From the cell containing the given text, extract its center point as [x, y] coordinate. 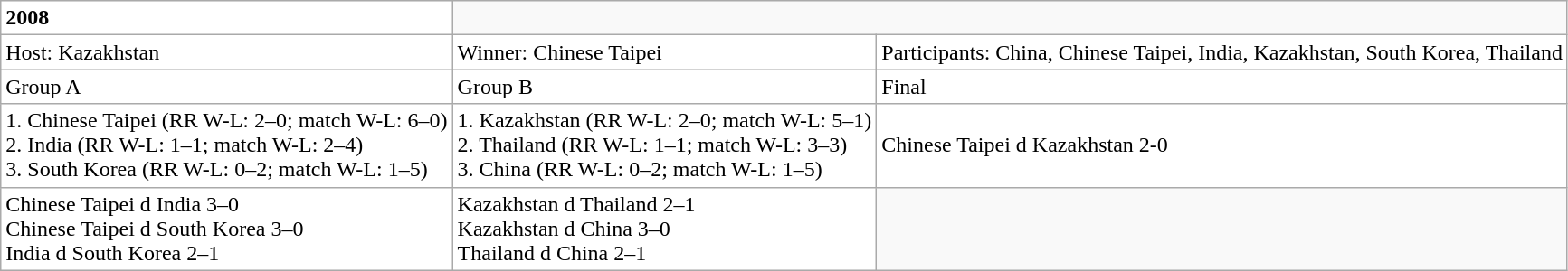
2008 [226, 18]
Chinese Taipei d India 3–0Chinese Taipei d South Korea 3–0India d South Korea 2–1 [226, 229]
Group A [226, 87]
Winner: Chinese Taipei [664, 52]
1. Kazakhstan (RR W-L: 2–0; match W-L: 5–1)2. Thailand (RR W-L: 1–1; match W-L: 3–3)3. China (RR W-L: 0–2; match W-L: 1–5) [664, 145]
Chinese Taipei d Kazakhstan 2-0 [1222, 145]
Final [1222, 87]
Kazakhstan d Thailand 2–1Kazakhstan d China 3–0Thailand d China 2–1 [664, 229]
Participants: China, Chinese Taipei, India, Kazakhstan, South Korea, Thailand [1222, 52]
1. Chinese Taipei (RR W-L: 2–0; match W-L: 6–0)2. India (RR W-L: 1–1; match W-L: 2–4)3. South Korea (RR W-L: 0–2; match W-L: 1–5) [226, 145]
Group B [664, 87]
Host: Kazakhstan [226, 52]
